Pinpoint the cell where the given text exists, returning its (X, Y) midpoint coordinate. 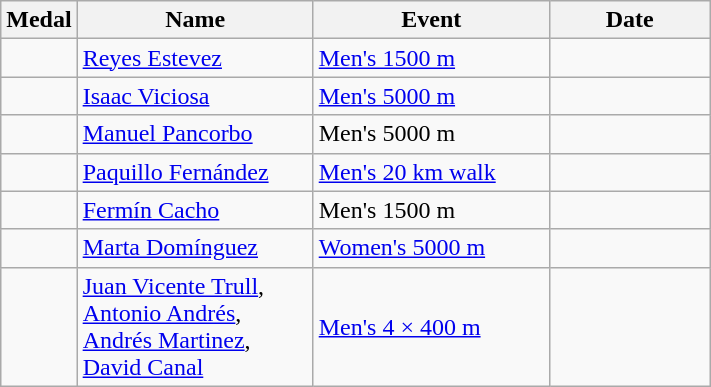
Manuel Pancorbo (195, 134)
Marta Domínguez (195, 248)
Isaac Viciosa (195, 96)
Women's 5000 m (431, 248)
Name (195, 20)
Medal (39, 20)
Date (630, 20)
Reyes Estevez (195, 58)
Fermín Cacho (195, 210)
Men's 4 × 400 m (431, 326)
Paquillo Fernández (195, 172)
Juan Vicente Trull, Antonio Andrés, Andrés Martinez, David Canal (195, 326)
Men's 20 km walk (431, 172)
Event (431, 20)
